Identify which cell holds the provided text, then report its [X, Y] central coordinate. 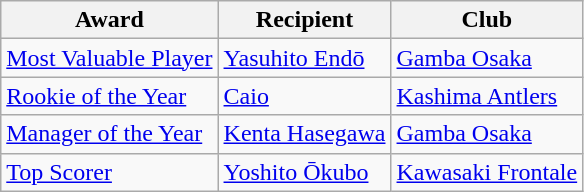
Recipient [304, 20]
Kenta Hasegawa [304, 134]
Most Valuable Player [110, 58]
Manager of the Year [110, 134]
Club [487, 20]
Rookie of the Year [110, 96]
Kashima Antlers [487, 96]
Kawasaki Frontale [487, 172]
Yoshito Ōkubo [304, 172]
Award [110, 20]
Caio [304, 96]
Top Scorer [110, 172]
Yasuhito Endō [304, 58]
